Pinpoint the cell where the given text exists, returning its [X, Y] midpoint coordinate. 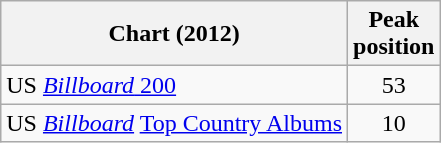
10 [394, 123]
US Billboard Top Country Albums [174, 123]
Chart (2012) [174, 34]
US Billboard 200 [174, 85]
53 [394, 85]
Peakposition [394, 34]
